Search for the cell housing the specified text and yield its (x, y) center coordinate. 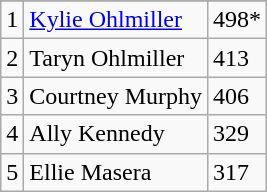
Courtney Murphy (116, 96)
Taryn Ohlmiller (116, 58)
329 (238, 134)
Kylie Ohlmiller (116, 20)
2 (12, 58)
1 (12, 20)
317 (238, 172)
4 (12, 134)
Ally Kennedy (116, 134)
406 (238, 96)
413 (238, 58)
5 (12, 172)
3 (12, 96)
Ellie Masera (116, 172)
498* (238, 20)
